Pinpoint the cell where the given text exists, returning its (X, Y) midpoint coordinate. 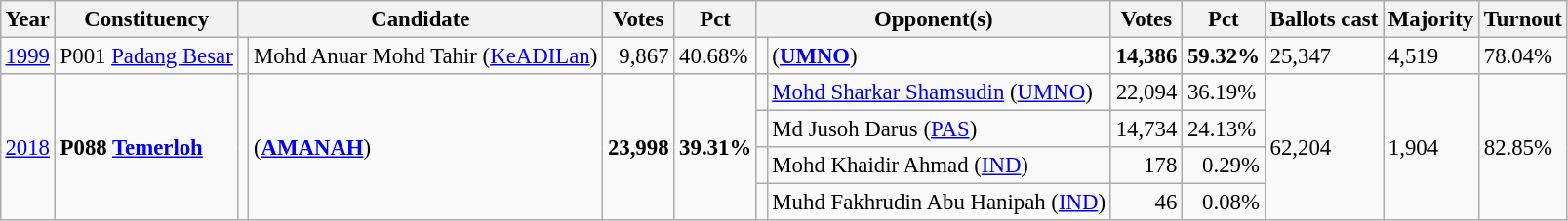
24.13% (1224, 129)
46 (1146, 203)
Mohd Anuar Mohd Tahir (KeADILan) (425, 55)
Majority (1431, 19)
23,998 (638, 147)
82.85% (1522, 147)
25,347 (1323, 55)
Ballots cast (1323, 19)
9,867 (638, 55)
Year (27, 19)
Candidate (421, 19)
62,204 (1323, 147)
P088 Temerloh (146, 147)
1,904 (1431, 147)
(AMANAH) (425, 147)
22,094 (1146, 92)
2018 (27, 147)
(UMNO) (939, 55)
1999 (27, 55)
39.31% (716, 147)
0.29% (1224, 166)
36.19% (1224, 92)
78.04% (1522, 55)
Mohd Sharkar Shamsudin (UMNO) (939, 92)
Constituency (146, 19)
P001 Padang Besar (146, 55)
14,386 (1146, 55)
178 (1146, 166)
Opponent(s) (933, 19)
Mohd Khaidir Ahmad (IND) (939, 166)
4,519 (1431, 55)
59.32% (1224, 55)
0.08% (1224, 203)
14,734 (1146, 129)
40.68% (716, 55)
Md Jusoh Darus (PAS) (939, 129)
Turnout (1522, 19)
Muhd Fakhrudin Abu Hanipah (IND) (939, 203)
